Provide the (X, Y) coordinate of the cell's center where the given text is located.  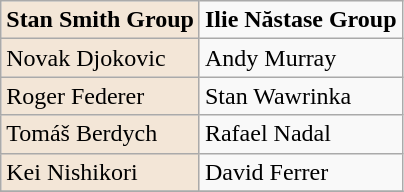
Kei Nishikori (100, 172)
Ilie Năstase Group (300, 20)
Andy Murray (300, 58)
Roger Federer (100, 96)
Stan Wawrinka (300, 96)
Tomáš Berdych (100, 134)
Rafael Nadal (300, 134)
David Ferrer (300, 172)
Novak Djokovic (100, 58)
Stan Smith Group (100, 20)
